Search for the cell housing the specified text and yield its [X, Y] center coordinate. 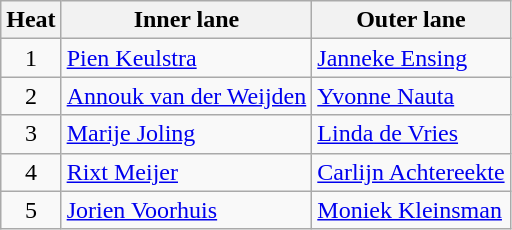
Yvonne Nauta [411, 96]
Moniek Kleinsman [411, 210]
Inner lane [186, 20]
4 [31, 172]
Jorien Voorhuis [186, 210]
Rixt Meijer [186, 172]
5 [31, 210]
Annouk van der Weijden [186, 96]
2 [31, 96]
Heat [31, 20]
Marije Joling [186, 134]
Linda de Vries [411, 134]
1 [31, 58]
Pien Keulstra [186, 58]
Janneke Ensing [411, 58]
3 [31, 134]
Outer lane [411, 20]
Carlijn Achtereekte [411, 172]
